From the cell containing the given text, extract its center point as [x, y] coordinate. 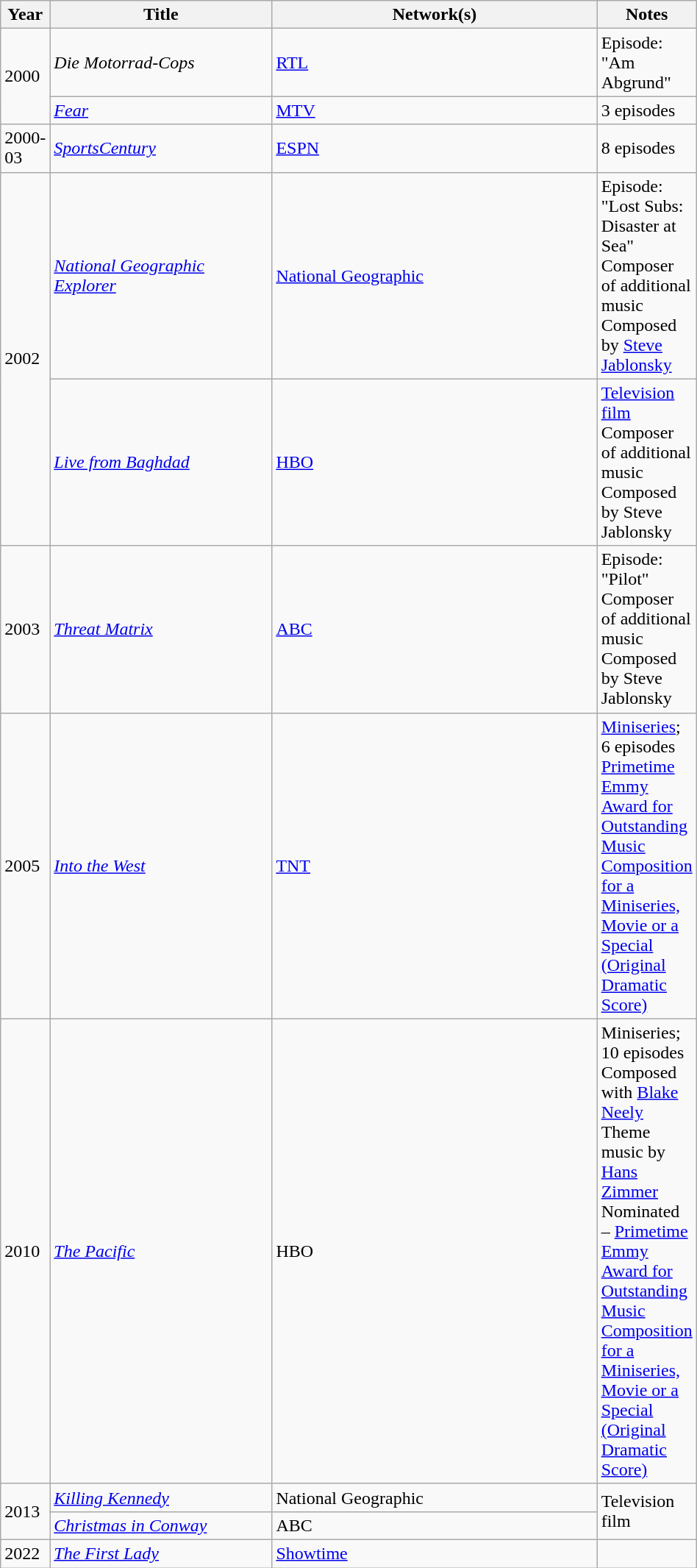
2000 [25, 76]
The First Lady [161, 1553]
MTV [435, 110]
Episode: "Pilot"Composer of additional musicComposed by Steve Jablonsky [647, 630]
Notes [647, 15]
Christmas in Conway [161, 1525]
Year [25, 15]
Episode: "Lost Subs: Disaster at Sea"Composer of additional musicComposed by Steve Jablonsky [647, 275]
2022 [25, 1553]
2002 [25, 359]
ESPN [435, 149]
National Geographic Explorer [161, 275]
TNT [435, 866]
Television film [647, 1511]
SportsCentury [161, 149]
2003 [25, 630]
Title [161, 15]
The Pacific [161, 1251]
Fear [161, 110]
Killing Kennedy [161, 1497]
Showtime [435, 1553]
2005 [25, 866]
8 episodes [647, 149]
Live from Baghdad [161, 462]
Into the West [161, 866]
2010 [25, 1251]
2013 [25, 1511]
Network(s) [435, 15]
2000-03 [25, 149]
Television filmComposer of additional musicComposed by Steve Jablonsky [647, 462]
Episode: "Am Abgrund" [647, 63]
RTL [435, 63]
Die Motorrad-Cops [161, 63]
Threat Matrix [161, 630]
3 episodes [647, 110]
Miniseries; 6 episodesPrimetime Emmy Award for Outstanding Music Composition for a Miniseries, Movie or a Special (Original Dramatic Score) [647, 866]
